Scan for the cell matching the given text and deliver its (X, Y) coordinate at center. 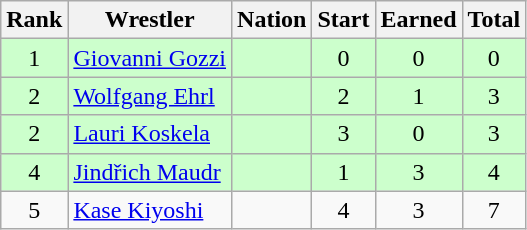
Wolfgang Ehrl (150, 96)
Start (344, 20)
Wrestler (150, 20)
Total (494, 20)
Kase Kiyoshi (150, 210)
7 (494, 210)
Earned (418, 20)
5 (34, 210)
Giovanni Gozzi (150, 58)
Lauri Koskela (150, 134)
Jindřich Maudr (150, 172)
Nation (272, 20)
Rank (34, 20)
